Return the (X, Y) coordinate for the center point of the cell that contains the specified text.  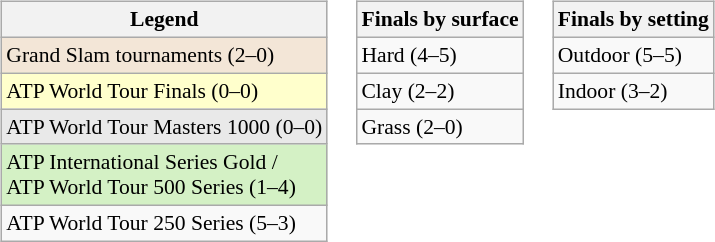
Clay (2–2) (440, 91)
Grass (2–0) (440, 127)
Finals by setting (634, 20)
Hard (4–5) (440, 55)
Indoor (3–2) (634, 91)
ATP World Tour Masters 1000 (0–0) (164, 127)
ATP World Tour 250 Series (5–3) (164, 223)
Finals by surface (440, 20)
Legend (164, 20)
ATP World Tour Finals (0–0) (164, 91)
Grand Slam tournaments (2–0) (164, 55)
ATP International Series Gold / ATP World Tour 500 Series (1–4) (164, 174)
Outdoor (5–5) (634, 55)
